Output the [x, y] coordinate of the center of the cell containing the given text.  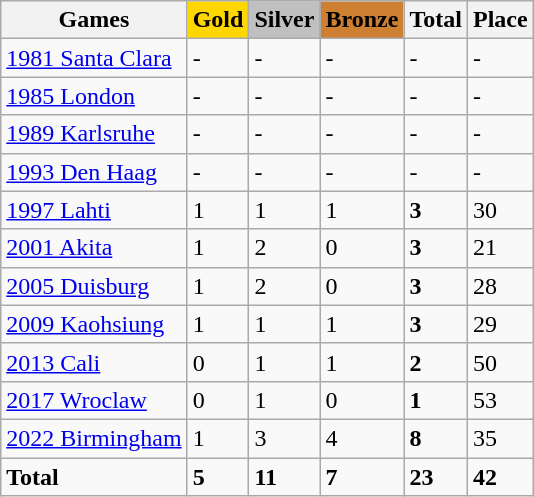
28 [500, 286]
2013 Cali [94, 362]
2017 Wroclaw [94, 400]
Place [500, 20]
21 [500, 248]
8 [436, 438]
Games [94, 20]
Silver [284, 20]
Gold [218, 20]
50 [500, 362]
2009 Kaohsiung [94, 324]
1997 Lahti [94, 210]
Bronze [362, 20]
1989 Karlsruhe [94, 134]
1993 Den Haag [94, 172]
2001 Akita [94, 248]
29 [500, 324]
30 [500, 210]
1985 London [94, 96]
53 [500, 400]
11 [284, 477]
42 [500, 477]
2005 Duisburg [94, 286]
1981 Santa Clara [94, 58]
23 [436, 477]
7 [362, 477]
2022 Birmingham [94, 438]
35 [500, 438]
4 [362, 438]
5 [218, 477]
